Pinpoint the cell where the given text exists, returning its (X, Y) midpoint coordinate. 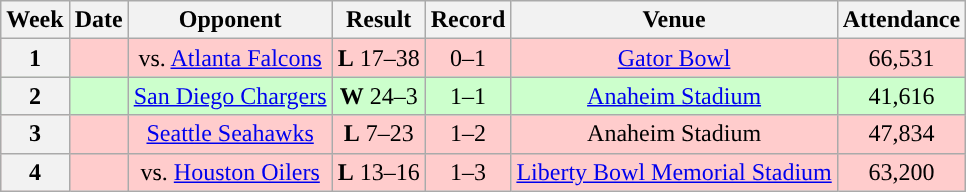
Week (35, 20)
Seattle Seahawks (230, 134)
L 7–23 (378, 134)
vs. Houston Oilers (230, 172)
Record (468, 20)
W 24–3 (378, 96)
1 (35, 58)
1–3 (468, 172)
Venue (674, 20)
Gator Bowl (674, 58)
0–1 (468, 58)
Result (378, 20)
2 (35, 96)
63,200 (901, 172)
Opponent (230, 20)
Attendance (901, 20)
66,531 (901, 58)
4 (35, 172)
1–1 (468, 96)
Liberty Bowl Memorial Stadium (674, 172)
41,616 (901, 96)
47,834 (901, 134)
3 (35, 134)
1–2 (468, 134)
Date (98, 20)
L 17–38 (378, 58)
vs. Atlanta Falcons (230, 58)
San Diego Chargers (230, 96)
L 13–16 (378, 172)
